Detect which cell encompasses the target text, then output its [x, y] center coordinate. 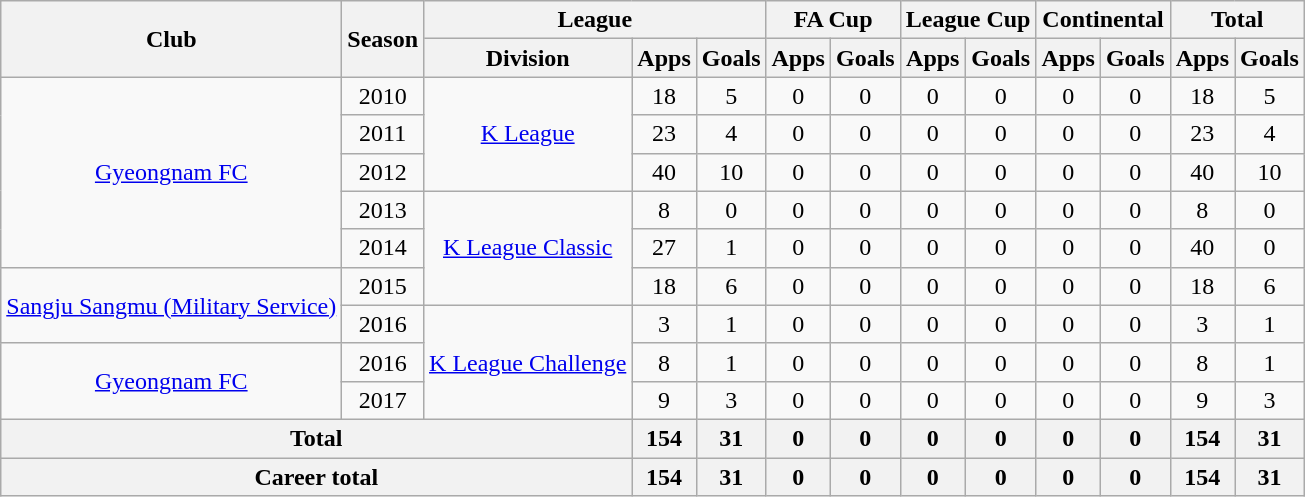
K League [528, 134]
Club [172, 39]
K League Classic [528, 248]
League Cup [968, 20]
Sangju Sangmu (Military Service) [172, 305]
Continental [1103, 20]
2014 [383, 248]
2012 [383, 172]
2017 [383, 400]
27 [664, 248]
K League Challenge [528, 362]
FA Cup [833, 20]
Division [528, 58]
2013 [383, 210]
Career total [316, 477]
2011 [383, 134]
2015 [383, 286]
2010 [383, 96]
Season [383, 39]
League [595, 20]
